Pinpoint the cell where the given text exists, returning its [X, Y] midpoint coordinate. 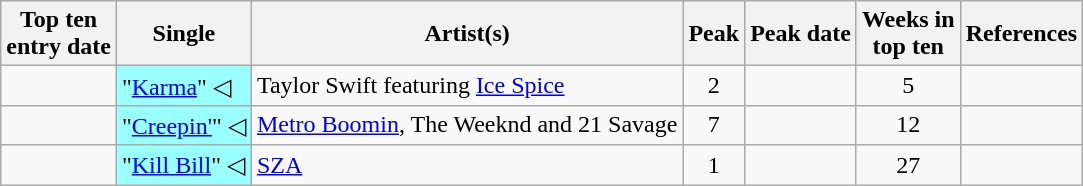
Artist(s) [467, 34]
Weeks intop ten [908, 34]
2 [714, 86]
12 [908, 125]
5 [908, 86]
7 [714, 125]
Top tenentry date [59, 34]
SZA [467, 165]
"Karma" ◁ [184, 86]
1 [714, 165]
Taylor Swift featuring Ice Spice [467, 86]
Single [184, 34]
Metro Boomin, The Weeknd and 21 Savage [467, 125]
References [1022, 34]
"Kill Bill" ◁ [184, 165]
Peak date [801, 34]
"Creepin'" ◁ [184, 125]
27 [908, 165]
Peak [714, 34]
